Return the (X, Y) coordinate for the center point of the cell that contains the specified text.  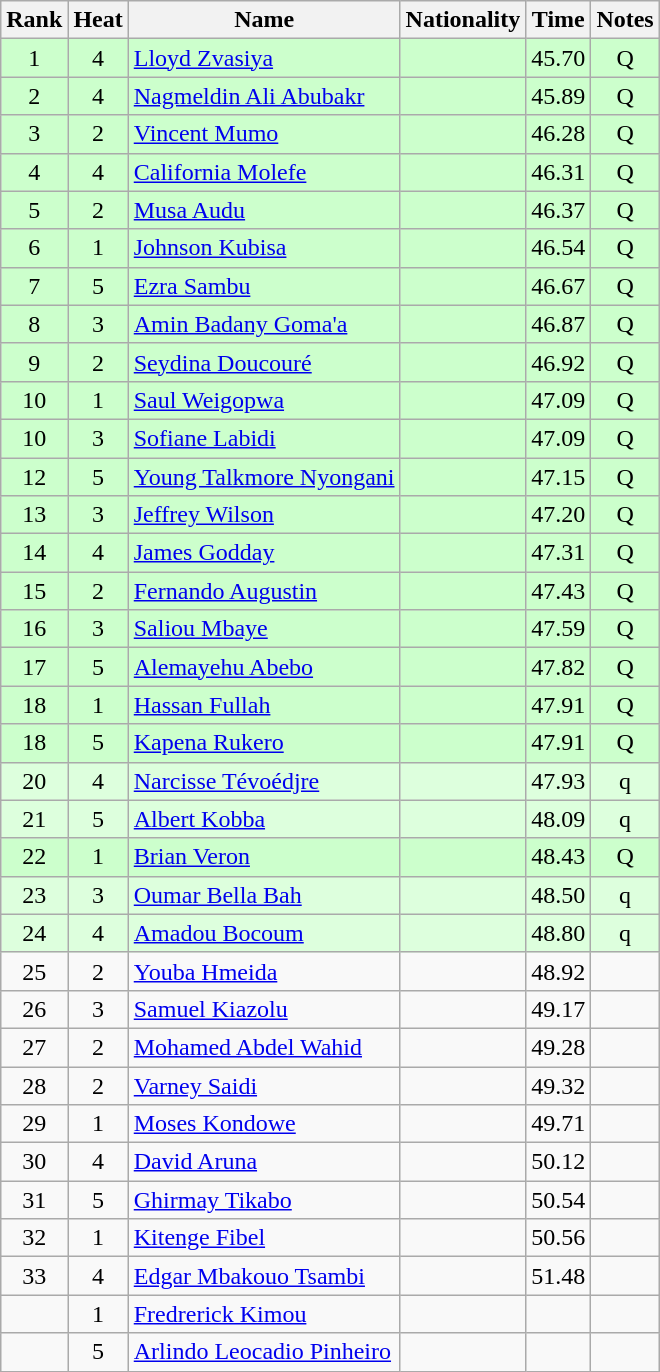
James Godday (264, 553)
49.71 (558, 1124)
23 (34, 895)
29 (34, 1124)
47.43 (558, 591)
Arlindo Leocadio Pinheiro (264, 1352)
30 (34, 1162)
Fernando Augustin (264, 591)
28 (34, 1085)
13 (34, 515)
Young Talkmore Nyongani (264, 477)
Varney Saidi (264, 1085)
33 (34, 1276)
Albert Kobba (264, 819)
Oumar Bella Bah (264, 895)
Notes (625, 20)
Musa Audu (264, 210)
47.31 (558, 553)
Amin Badany Goma'a (264, 324)
9 (34, 362)
Ghirmay Tikabo (264, 1200)
47.82 (558, 667)
48.43 (558, 857)
Name (264, 20)
47.59 (558, 629)
46.37 (558, 210)
Brian Veron (264, 857)
49.17 (558, 1009)
6 (34, 248)
31 (34, 1200)
Samuel Kiazolu (264, 1009)
46.28 (558, 134)
Rank (34, 20)
California Molefe (264, 172)
Alemayehu Abebo (264, 667)
47.15 (558, 477)
50.54 (558, 1200)
David Aruna (264, 1162)
27 (34, 1047)
48.09 (558, 819)
Saliou Mbaye (264, 629)
Narcisse Tévoédjre (264, 781)
12 (34, 477)
Hassan Fullah (264, 705)
48.50 (558, 895)
Seydina Doucouré (264, 362)
46.67 (558, 286)
46.92 (558, 362)
49.28 (558, 1047)
8 (34, 324)
46.87 (558, 324)
46.54 (558, 248)
46.31 (558, 172)
24 (34, 933)
26 (34, 1009)
25 (34, 971)
Johnson Kubisa (264, 248)
49.32 (558, 1085)
Youba Hmeida (264, 971)
17 (34, 667)
Jeffrey Wilson (264, 515)
Amadou Bocoum (264, 933)
Edgar Mbakouo Tsambi (264, 1276)
Ezra Sambu (264, 286)
48.92 (558, 971)
Time (558, 20)
Lloyd Zvasiya (264, 58)
7 (34, 286)
45.89 (558, 96)
32 (34, 1238)
47.93 (558, 781)
51.48 (558, 1276)
Moses Kondowe (264, 1124)
22 (34, 857)
Mohamed Abdel Wahid (264, 1047)
Sofiane Labidi (264, 438)
Kapena Rukero (264, 743)
Kitenge Fibel (264, 1238)
Vincent Mumo (264, 134)
14 (34, 553)
47.20 (558, 515)
48.80 (558, 933)
Fredrerick Kimou (264, 1314)
50.56 (558, 1238)
45.70 (558, 58)
21 (34, 819)
Saul Weigopwa (264, 400)
16 (34, 629)
Nagmeldin Ali Abubakr (264, 96)
20 (34, 781)
15 (34, 591)
Heat (98, 20)
Nationality (463, 20)
50.12 (558, 1162)
